Provide the (x, y) coordinate of the cell's center where the given text is located.  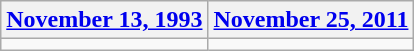
November 25, 2011 (311, 20)
November 13, 1993 (104, 20)
